Extract the [X, Y] coordinate from the center of the cell holding the provided text.  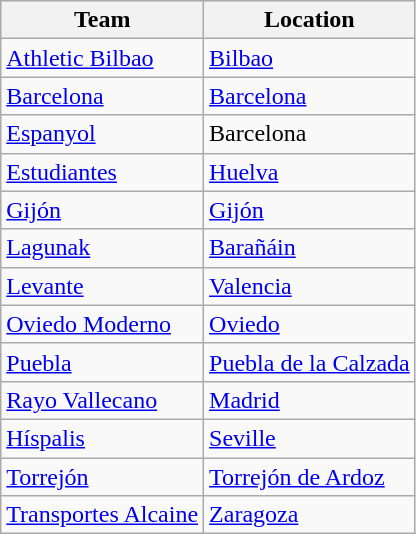
Seville [310, 438]
Valencia [310, 286]
Team [102, 20]
Espanyol [102, 134]
Rayo Vallecano [102, 400]
Location [310, 20]
Madrid [310, 400]
Oviedo Moderno [102, 324]
Levante [102, 286]
Transportes Alcaine [102, 515]
Bilbao [310, 58]
Puebla [102, 362]
Oviedo [310, 324]
Estudiantes [102, 172]
Puebla de la Calzada [310, 362]
Lagunak [102, 248]
Híspalis [102, 438]
Torrejón [102, 477]
Torrejón de Ardoz [310, 477]
Zaragoza [310, 515]
Athletic Bilbao [102, 58]
Barañáin [310, 248]
Huelva [310, 172]
